Capture the cell that displays the provided text and extract its [X, Y] central coordinate. 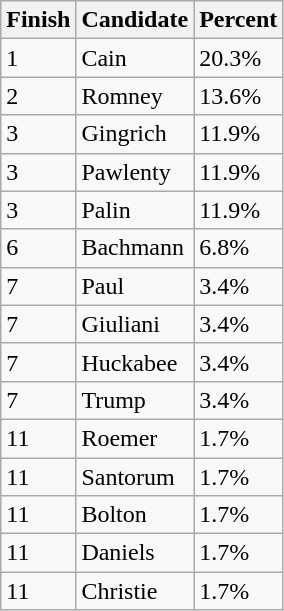
Candidate [135, 20]
Huckabee [135, 362]
2 [38, 96]
Pawlenty [135, 172]
6 [38, 248]
Finish [38, 20]
Christie [135, 591]
6.8% [238, 248]
Daniels [135, 553]
Roemer [135, 438]
Paul [135, 286]
Cain [135, 58]
20.3% [238, 58]
Percent [238, 20]
1 [38, 58]
Bachmann [135, 248]
Trump [135, 400]
Giuliani [135, 324]
Palin [135, 210]
Romney [135, 96]
Bolton [135, 515]
Santorum [135, 477]
13.6% [238, 96]
Gingrich [135, 134]
